Extract the (X, Y) coordinate from the center of the cell holding the provided text.  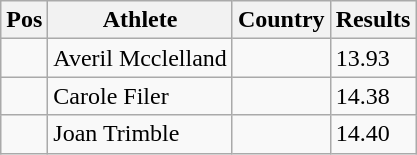
13.93 (373, 58)
Results (373, 20)
14.38 (373, 96)
Averil Mcclelland (140, 58)
Carole Filer (140, 96)
Pos (24, 20)
Athlete (140, 20)
Country (281, 20)
Joan Trimble (140, 134)
14.40 (373, 134)
